Extract the [X, Y] coordinate from the center of the cell holding the provided text.  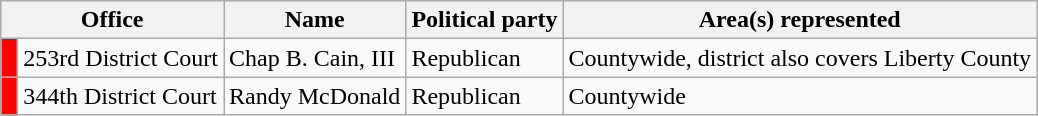
Office [112, 20]
Political party [484, 20]
Randy McDonald [315, 96]
Countywide, district also covers Liberty County [800, 58]
344th District Court [121, 96]
Countywide [800, 96]
Area(s) represented [800, 20]
Name [315, 20]
253rd District Court [121, 58]
Chap B. Cain, III [315, 58]
